Detect which cell encompasses the target text, then output its (X, Y) center coordinate. 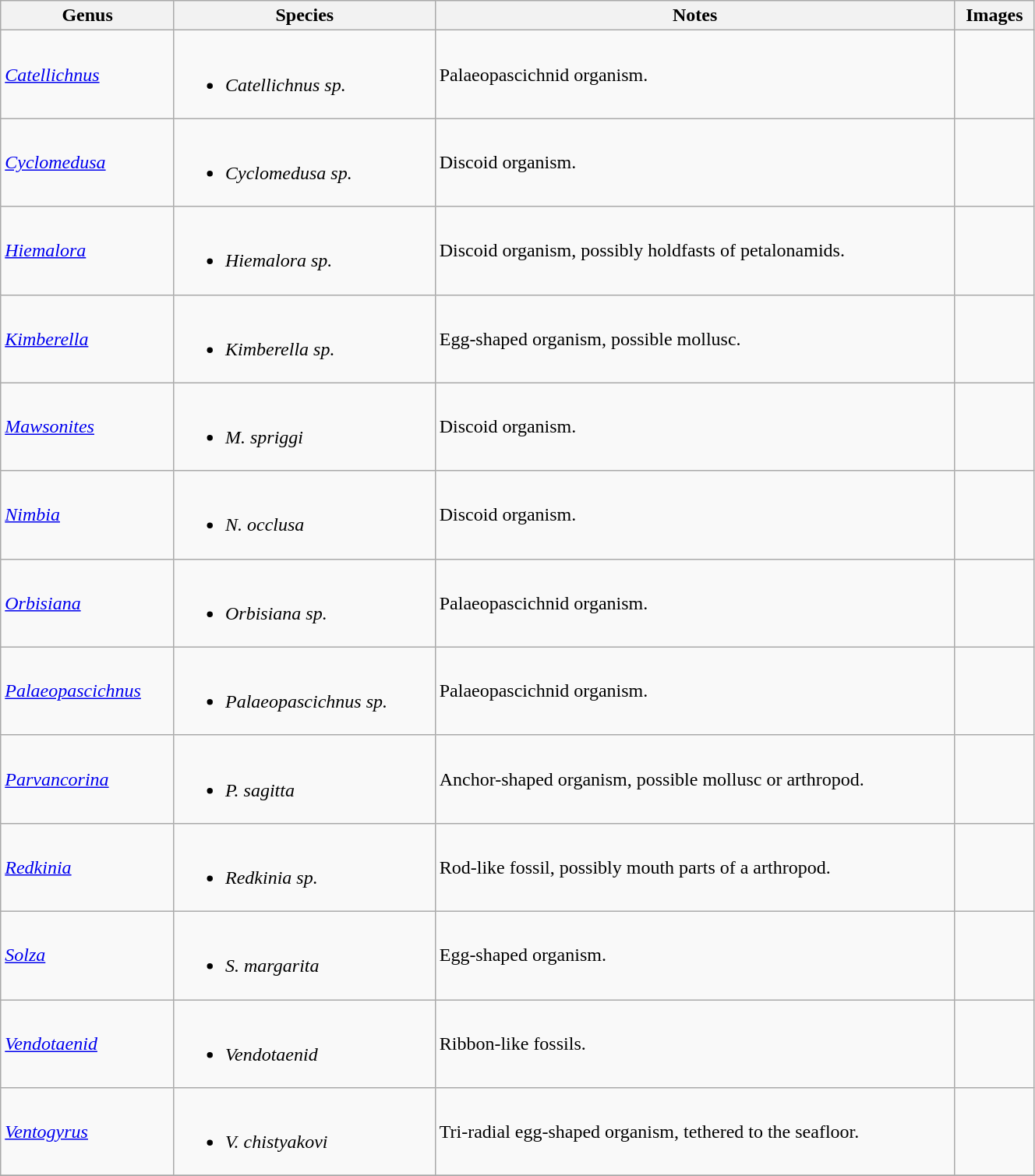
Parvancorina (87, 779)
Orbisiana (87, 603)
Genus (87, 16)
Palaeopascichnus sp. (304, 690)
Ribbon-like fossils. (695, 1043)
Images (994, 16)
Hiemalora sp. (304, 251)
Kimberella (87, 338)
Ventogyrus (87, 1132)
Orbisiana sp. (304, 603)
S. margarita (304, 955)
Palaeopascichnus (87, 690)
Catellichnus (87, 75)
Cyclomedusa sp. (304, 162)
Nimbia (87, 514)
Hiemalora (87, 251)
Redkinia (87, 867)
Species (304, 16)
Kimberella sp. (304, 338)
Rod-like fossil, possibly mouth parts of a arthropod. (695, 867)
M. spriggi (304, 427)
P. sagitta (304, 779)
Egg-shaped organism, possible mollusc. (695, 338)
Egg-shaped organism. (695, 955)
Redkinia sp. (304, 867)
Anchor-shaped organism, possible mollusc or arthropod. (695, 779)
Discoid organism, possibly holdfasts of petalonamids. (695, 251)
N. occlusa (304, 514)
Mawsonites (87, 427)
Catellichnus sp. (304, 75)
Cyclomedusa (87, 162)
Solza (87, 955)
Notes (695, 16)
Tri-radial egg-shaped organism, tethered to the seafloor. (695, 1132)
V. chistyakovi (304, 1132)
